Capture the cell that displays the provided text and extract its [X, Y] central coordinate. 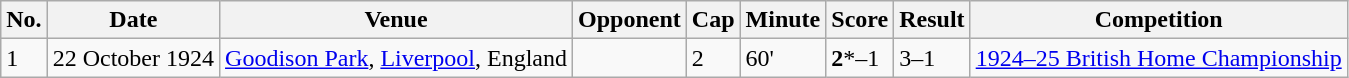
Venue [396, 20]
No. [24, 20]
Cap [713, 20]
1924–25 British Home Championship [1158, 58]
2*–1 [860, 58]
1 [24, 58]
2 [713, 58]
22 October 1924 [133, 58]
60' [783, 58]
Score [860, 20]
Competition [1158, 20]
3–1 [932, 58]
Opponent [630, 20]
Minute [783, 20]
Result [932, 20]
Goodison Park, Liverpool, England [396, 58]
Date [133, 20]
